Extract the (X, Y) coordinate from the center of the cell holding the provided text.  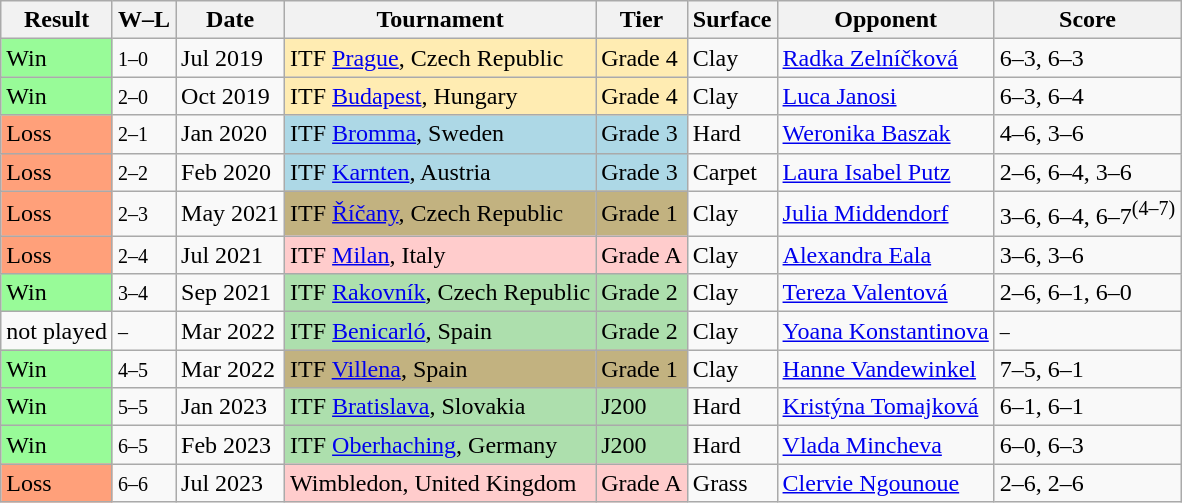
not played (57, 331)
Grass (732, 483)
Jan 2020 (230, 134)
2–0 (144, 96)
3–4 (144, 293)
6–1, 6–1 (1087, 407)
Vlada Mincheva (886, 445)
2–6, 6–1, 6–0 (1087, 293)
ITF Villena, Spain (440, 369)
5–5 (144, 407)
Alexandra Eala (886, 255)
ITF Karnten, Austria (440, 172)
2–6, 2–6 (1087, 483)
Julia Middendorf (886, 214)
6–6 (144, 483)
6–0, 6–3 (1087, 445)
Yoana Konstantinova (886, 331)
6–3, 6–3 (1087, 58)
ITF Budapest, Hungary (440, 96)
Tereza Valentová (886, 293)
Weronika Baszak (886, 134)
Kristýna Tomajková (886, 407)
Jul 2019 (230, 58)
Result (57, 20)
Jul 2023 (230, 483)
3–6, 3–6 (1087, 255)
Jan 2023 (230, 407)
Oct 2019 (230, 96)
ITF Říčany, Czech Republic (440, 214)
Carpet (732, 172)
ITF Oberhaching, Germany (440, 445)
Opponent (886, 20)
ITF Benicarló, Spain (440, 331)
Sep 2021 (230, 293)
3–6, 6–4, 6–7(4–7) (1087, 214)
ITF Milan, Italy (440, 255)
Jul 2021 (230, 255)
Luca Janosi (886, 96)
Tournament (440, 20)
ITF Bratislava, Slovakia (440, 407)
1–0 (144, 58)
6–3, 6–4 (1087, 96)
Hanne Vandewinkel (886, 369)
Feb 2023 (230, 445)
Tier (642, 20)
May 2021 (230, 214)
ITF Prague, Czech Republic (440, 58)
Laura Isabel Putz (886, 172)
2–1 (144, 134)
4–5 (144, 369)
W–L (144, 20)
Wimbledon, United Kingdom (440, 483)
2–6, 6–4, 3–6 (1087, 172)
Clervie Ngounoue (886, 483)
ITF Rakovník, Czech Republic (440, 293)
Date (230, 20)
Surface (732, 20)
ITF Bromma, Sweden (440, 134)
7–5, 6–1 (1087, 369)
2–3 (144, 214)
2–2 (144, 172)
Radka Zelníčková (886, 58)
6–5 (144, 445)
Feb 2020 (230, 172)
2–4 (144, 255)
4–6, 3–6 (1087, 134)
Score (1087, 20)
